Identify which cell holds the provided text, then report its [x, y] central coordinate. 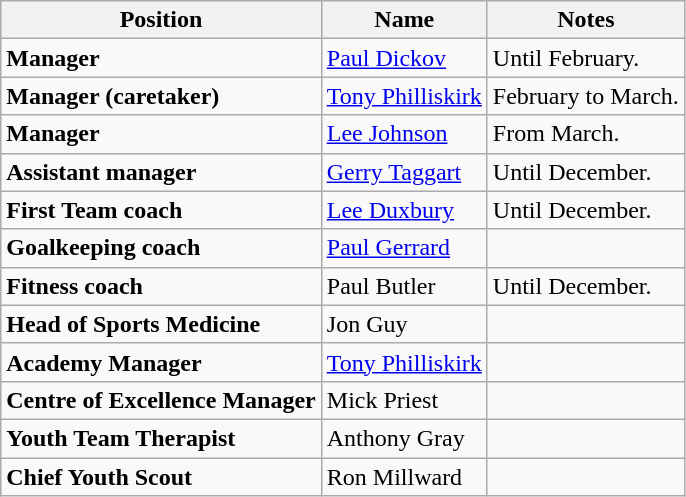
Assistant manager [162, 172]
Lee Johnson [404, 134]
Ron Millward [404, 477]
From March. [586, 134]
Goalkeeping coach [162, 248]
Name [404, 20]
Fitness coach [162, 286]
Manager (caretaker) [162, 96]
Lee Duxbury [404, 210]
Jon Guy [404, 324]
Paul Butler [404, 286]
Youth Team Therapist [162, 438]
Mick Priest [404, 400]
Head of Sports Medicine [162, 324]
First Team coach [162, 210]
Position [162, 20]
Gerry Taggart [404, 172]
Paul Gerrard [404, 248]
Paul Dickov [404, 58]
Academy Manager [162, 362]
Until February. [586, 58]
Notes [586, 20]
Chief Youth Scout [162, 477]
February to March. [586, 96]
Anthony Gray [404, 438]
Centre of Excellence Manager [162, 400]
